Determine the [X, Y] coordinate at the center of the cell enclosing the given text.  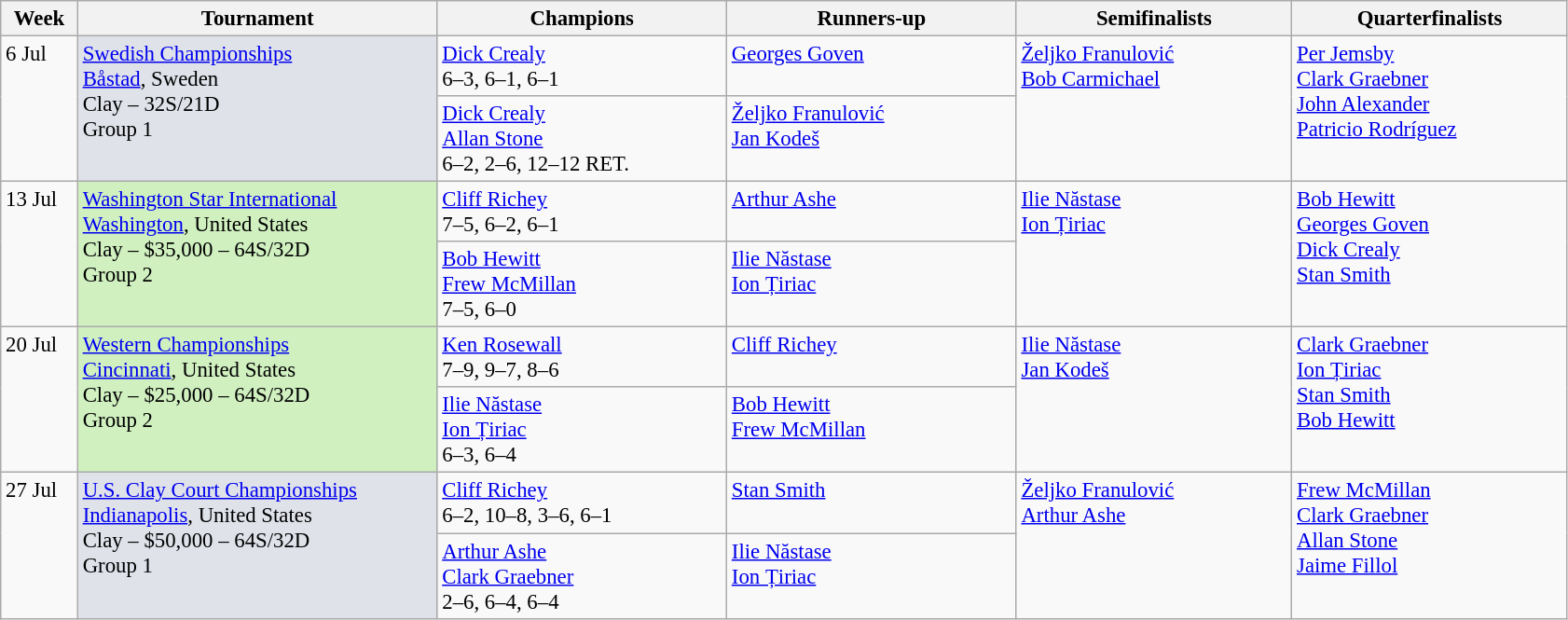
Stan Smith [873, 503]
Cliff Richey 6–2, 10–8, 3–6, 6–1 [582, 503]
Western Championships Cincinnati, United States Clay – $25,000 – 64S/32D Group 2 [257, 400]
Quarterfinalists [1430, 19]
Željko Franulović Arthur Ashe [1154, 545]
Week [39, 19]
U.S. Clay Court Championships Indianapolis, United States Clay – $50,000 – 64S/32D Group 1 [257, 545]
Ilie Năstase Ion Țiriac 6–3, 6–4 [582, 431]
Željko Franulović Jan Kodeš [873, 139]
Ilie Năstase Jan Kodeš [1154, 400]
Clark Graebner Ion Țiriac Stan Smith Bob Hewitt [1430, 400]
Arthur Ashe Clark Graebner 2–6, 6–4, 6–4 [582, 576]
Cliff Richey 7–5, 6–2, 6–1 [582, 213]
Swedish Championships Båstad, Sweden Clay – 32S/21D Group 1 [257, 109]
Runners-up [873, 19]
Bob Hewitt Georges Goven Dick Crealy Stan Smith [1430, 255]
13 Jul [39, 255]
6 Jul [39, 109]
Arthur Ashe [873, 213]
Ken Rosewall 7–9, 9–7, 8–6 [582, 358]
Per Jemsby Clark Graebner John Alexander Patricio Rodríguez [1430, 109]
20 Jul [39, 400]
Željko Franulović Bob Carmichael [1154, 109]
Frew McMillan Clark Graebner Allan Stone Jaime Fillol [1430, 545]
Dick Crealy 6–3, 6–1, 6–1 [582, 67]
Tournament [257, 19]
Bob Hewitt Frew McMillan [873, 431]
Bob Hewitt Frew McMillan 7–5, 6–0 [582, 284]
Cliff Richey [873, 358]
27 Jul [39, 545]
Dick Crealy Allan Stone 6–2, 2–6, 12–12 RET. [582, 139]
Washington Star International Washington, United States Clay – $35,000 – 64S/32D Group 2 [257, 255]
Semifinalists [1154, 19]
Champions [582, 19]
Georges Goven [873, 67]
